Find where the given text appears and provide that cell's center as (X, Y) coordinate. 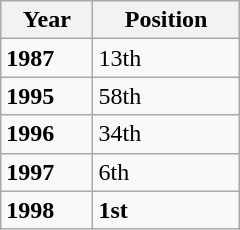
1995 (47, 96)
6th (166, 172)
34th (166, 134)
1996 (47, 134)
1st (166, 210)
58th (166, 96)
Position (166, 20)
1997 (47, 172)
1987 (47, 58)
13th (166, 58)
Year (47, 20)
1998 (47, 210)
